Provide the (x, y) coordinate of the cell's center where the given text is located.  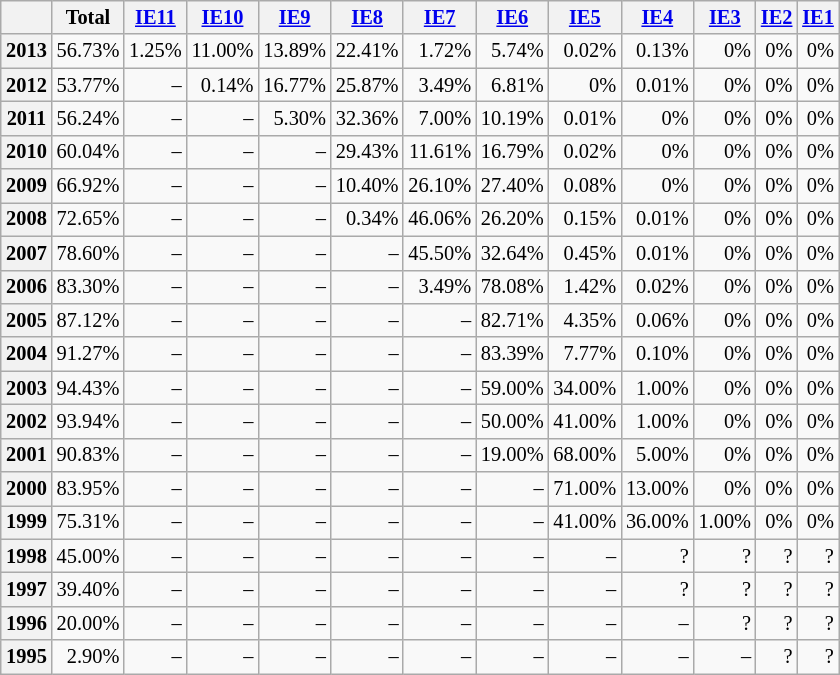
71.00% (586, 489)
IE4 (658, 18)
2012 (26, 85)
11.00% (223, 51)
1996 (26, 624)
87.12% (88, 321)
0.45% (586, 253)
56.73% (88, 51)
90.83% (88, 455)
2007 (26, 253)
45.00% (88, 556)
7.77% (586, 354)
0.15% (586, 220)
5.74% (512, 51)
32.64% (512, 253)
68.00% (586, 455)
78.60% (88, 253)
83.30% (88, 287)
16.77% (294, 85)
34.00% (586, 388)
IE5 (586, 18)
IE8 (368, 18)
93.94% (88, 422)
59.00% (512, 388)
32.36% (368, 119)
0.10% (658, 354)
75.31% (88, 523)
1.72% (440, 51)
94.43% (88, 388)
91.27% (88, 354)
66.92% (88, 186)
29.43% (368, 152)
45.50% (440, 253)
5.00% (658, 455)
10.40% (368, 186)
IE10 (223, 18)
2.90% (88, 657)
25.87% (368, 85)
60.04% (88, 152)
5.30% (294, 119)
2010 (26, 152)
0.13% (658, 51)
20.00% (88, 624)
0.08% (586, 186)
1995 (26, 657)
1998 (26, 556)
1.25% (155, 51)
IE1 (818, 18)
50.00% (512, 422)
2004 (26, 354)
IE7 (440, 18)
13.00% (658, 489)
1999 (26, 523)
11.61% (440, 152)
IE6 (512, 18)
16.79% (512, 152)
2005 (26, 321)
2011 (26, 119)
53.77% (88, 85)
2009 (26, 186)
IE11 (155, 18)
26.10% (440, 186)
2002 (26, 422)
Total (88, 18)
19.00% (512, 455)
2008 (26, 220)
22.41% (368, 51)
39.40% (88, 590)
2000 (26, 489)
6.81% (512, 85)
72.65% (88, 220)
2013 (26, 51)
IE9 (294, 18)
0.14% (223, 85)
83.39% (512, 354)
78.08% (512, 287)
1997 (26, 590)
46.06% (440, 220)
0.34% (368, 220)
27.40% (512, 186)
26.20% (512, 220)
0.06% (658, 321)
82.71% (512, 321)
2001 (26, 455)
2003 (26, 388)
56.24% (88, 119)
10.19% (512, 119)
IE2 (776, 18)
13.89% (294, 51)
IE3 (725, 18)
36.00% (658, 523)
2006 (26, 287)
7.00% (440, 119)
4.35% (586, 321)
1.42% (586, 287)
83.95% (88, 489)
